Capture the cell that displays the provided text and extract its (X, Y) central coordinate. 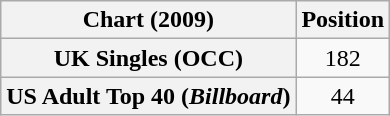
44 (343, 96)
182 (343, 58)
US Adult Top 40 (Billboard) (148, 96)
UK Singles (OCC) (148, 58)
Position (343, 20)
Chart (2009) (148, 20)
